Extract the (X, Y) coordinate from the center of the cell holding the provided text.  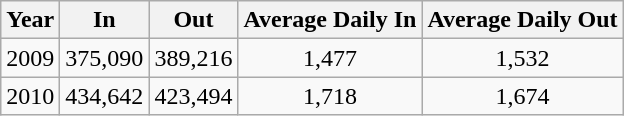
1,532 (522, 58)
2010 (30, 96)
Average Daily In (330, 20)
375,090 (104, 58)
In (104, 20)
1,674 (522, 96)
389,216 (194, 58)
1,718 (330, 96)
434,642 (104, 96)
Average Daily Out (522, 20)
Out (194, 20)
2009 (30, 58)
1,477 (330, 58)
423,494 (194, 96)
Year (30, 20)
